Search for the cell housing the specified text and yield its [x, y] center coordinate. 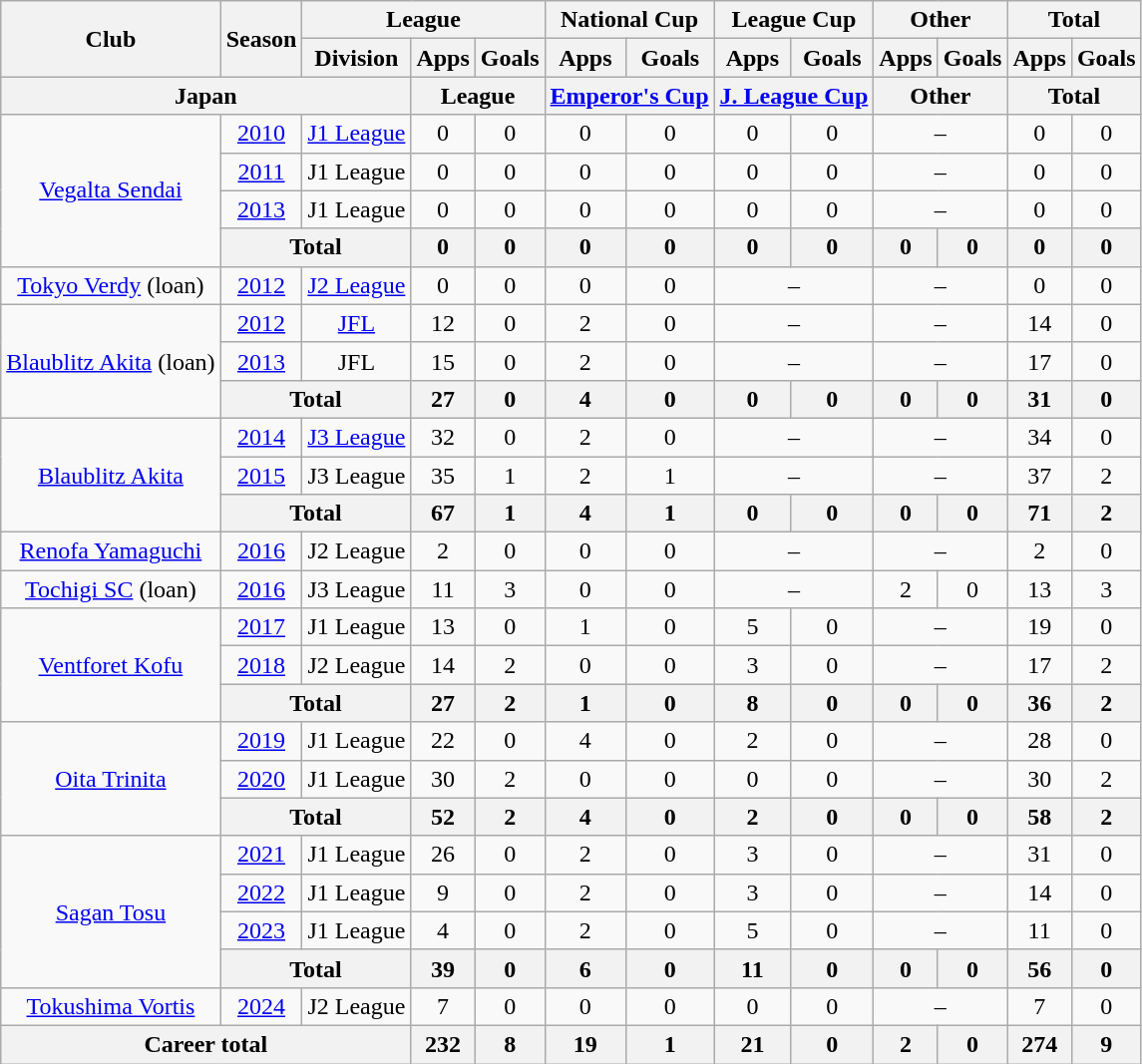
22 [443, 741]
2021 [261, 855]
58 [1039, 817]
71 [1039, 514]
2018 [261, 665]
Vegalta Sendai [111, 190]
6 [585, 968]
34 [1039, 437]
2024 [261, 1006]
32 [443, 437]
67 [443, 514]
15 [443, 361]
Division [357, 58]
37 [1039, 476]
36 [1039, 703]
26 [443, 855]
52 [443, 817]
Club [111, 39]
12 [443, 323]
Sagan Tosu [111, 911]
2022 [261, 892]
National Cup [629, 20]
56 [1039, 968]
21 [752, 1044]
Tokushima Vortis [111, 1006]
2015 [261, 476]
Ventforet Kofu [111, 665]
Season [261, 39]
39 [443, 968]
2014 [261, 437]
232 [443, 1044]
Oita Trinita [111, 779]
Career total [205, 1044]
Blaublitz Akita (loan) [111, 361]
Tochigi SC (loan) [111, 589]
2023 [261, 930]
2017 [261, 627]
2010 [261, 134]
2019 [261, 741]
2020 [261, 779]
Renofa Yamaguchi [111, 551]
35 [443, 476]
2011 [261, 172]
28 [1039, 741]
Emperor's Cup [629, 96]
Japan [205, 96]
J. League Cup [794, 96]
274 [1039, 1044]
Blaublitz Akita [111, 475]
Tokyo Verdy (loan) [111, 285]
League Cup [794, 20]
